Provide the (X, Y) coordinate of the cell's center where the given text is located.  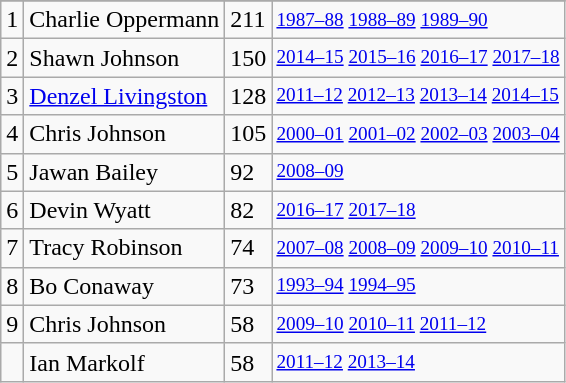
2 (12, 58)
1987–88 1988–89 1989–90 (418, 20)
2007–08 2008–09 2009–10 2010–11 (418, 248)
9 (12, 324)
Charlie Oppermann (124, 20)
128 (248, 96)
Devin Wyatt (124, 210)
Ian Markolf (124, 362)
4 (12, 134)
73 (248, 286)
8 (12, 286)
3 (12, 96)
1993–94 1994–95 (418, 286)
1 (12, 20)
2016–17 2017–18 (418, 210)
211 (248, 20)
Shawn Johnson (124, 58)
2011–12 2012–13 2013–14 2014–15 (418, 96)
2000–01 2001–02 2002–03 2003–04 (418, 134)
2008–09 (418, 172)
5 (12, 172)
82 (248, 210)
74 (248, 248)
Jawan Bailey (124, 172)
105 (248, 134)
Bo Conaway (124, 286)
6 (12, 210)
92 (248, 172)
Denzel Livingston (124, 96)
2011–12 2013–14 (418, 362)
Tracy Robinson (124, 248)
2009–10 2010–11 2011–12 (418, 324)
2014–15 2015–16 2016–17 2017–18 (418, 58)
7 (12, 248)
150 (248, 58)
